Identify which cell holds the provided text, then report its [x, y] central coordinate. 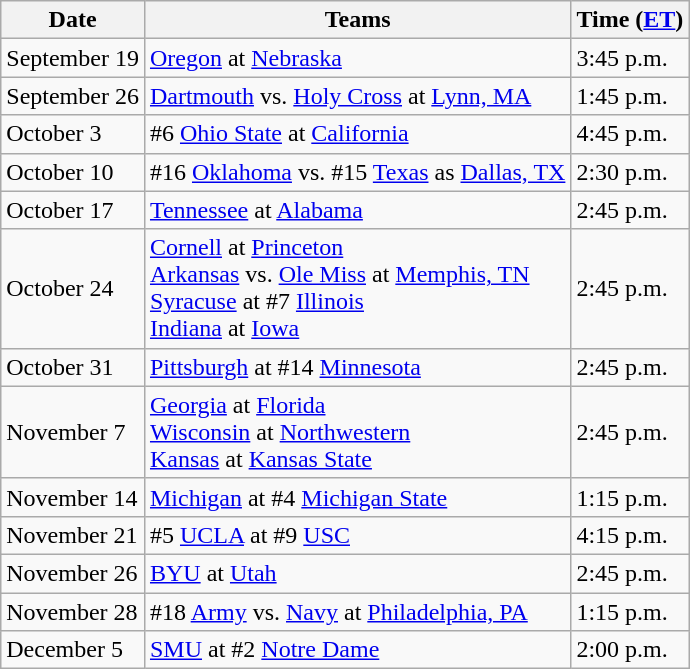
#6 Ohio State at California [357, 134]
October 3 [73, 134]
4:15 p.m. [630, 535]
September 19 [73, 58]
Oregon at Nebraska [357, 58]
Georgia at FloridaWisconsin at NorthwesternKansas at Kansas State [357, 432]
2:00 p.m. [630, 650]
4:45 p.m. [630, 134]
Pittsburgh at #14 Minnesota [357, 367]
BYU at Utah [357, 573]
#5 UCLA at #9 USC [357, 535]
2:30 p.m. [630, 172]
November 7 [73, 432]
Cornell at PrincetonArkansas vs. Ole Miss at Memphis, TNSyracuse at #7 IllinoisIndiana at Iowa [357, 288]
Tennessee at Alabama [357, 210]
October 24 [73, 288]
Dartmouth vs. Holy Cross at Lynn, MA [357, 96]
3:45 p.m. [630, 58]
November 28 [73, 611]
September 26 [73, 96]
Teams [357, 20]
#18 Army vs. Navy at Philadelphia, PA [357, 611]
October 10 [73, 172]
1:45 p.m. [630, 96]
#16 Oklahoma vs. #15 Texas as Dallas, TX [357, 172]
October 17 [73, 210]
October 31 [73, 367]
November 26 [73, 573]
Michigan at #4 Michigan State [357, 497]
November 14 [73, 497]
Time (ET) [630, 20]
Date [73, 20]
SMU at #2 Notre Dame [357, 650]
November 21 [73, 535]
December 5 [73, 650]
